Capture the cell that displays the provided text and extract its [X, Y] central coordinate. 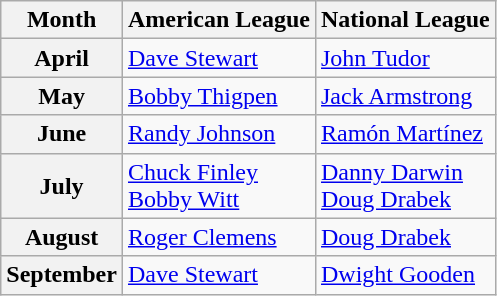
Dwight Gooden [405, 275]
Month [62, 20]
Danny DarwinDoug Drabek [405, 186]
Jack Armstrong [405, 96]
July [62, 186]
American League [218, 20]
June [62, 134]
Randy Johnson [218, 134]
National League [405, 20]
August [62, 237]
Chuck FinleyBobby Witt [218, 186]
May [62, 96]
Roger Clemens [218, 237]
Bobby Thigpen [218, 96]
Ramón Martínez [405, 134]
Doug Drabek [405, 237]
April [62, 58]
September [62, 275]
John Tudor [405, 58]
